For the text-containing cell, return its midpoint in (x, y) coordinate format. 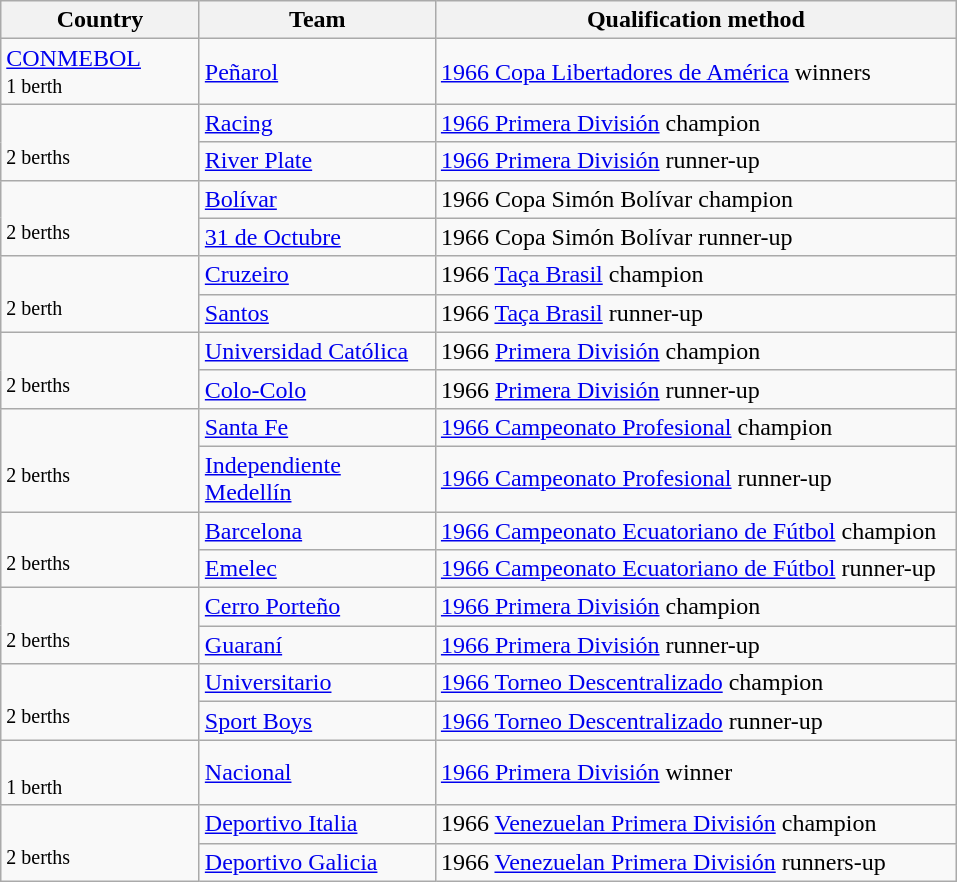
1966 Campeonato Ecuatoriano de Fútbol champion (696, 531)
Universitario (317, 683)
Deportivo Italia (317, 824)
1966 Campeonato Profesional runner-up (696, 478)
Nacional (317, 772)
Qualification method (696, 20)
River Plate (317, 161)
Cruzeiro (317, 275)
1966 Copa Libertadores de América winners (696, 72)
1966 Campeonato Profesional champion (696, 427)
31 de Octubre (317, 237)
Deportivo Galicia (317, 862)
Peñarol (317, 72)
Bolívar (317, 199)
1966 Taça Brasil runner-up (696, 313)
Colo-Colo (317, 389)
Country (100, 20)
1966 Torneo Descentralizado champion (696, 683)
CONMEBOL1 berth (100, 72)
Emelec (317, 569)
1966 Torneo Descentralizado runner-up (696, 721)
Barcelona (317, 531)
Sport Boys (317, 721)
1 berth (100, 772)
1966 Venezuelan Primera División champion (696, 824)
1966 Copa Simón Bolívar champion (696, 199)
Santa Fe (317, 427)
1966 Primera División winner (696, 772)
Universidad Católica (317, 351)
Santos (317, 313)
2 berth (100, 294)
1966 Taça Brasil champion (696, 275)
Independiente Medellín (317, 478)
1966 Campeonato Ecuatoriano de Fútbol runner-up (696, 569)
1966 Copa Simón Bolívar runner-up (696, 237)
Guaraní (317, 645)
Racing (317, 123)
Cerro Porteño (317, 607)
1966 Venezuelan Primera División runners-up (696, 862)
Team (317, 20)
